Output the (x, y) coordinate of the center of the cell containing the given text.  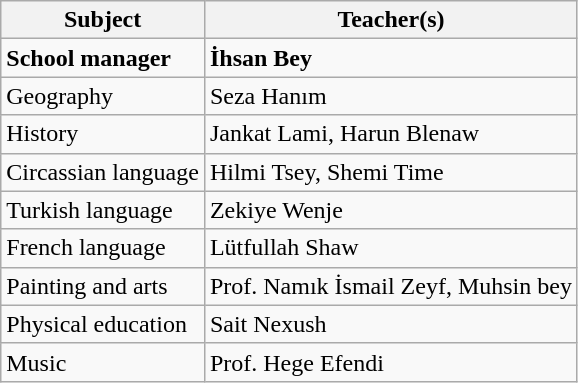
Subject (103, 20)
Jankat Lami, Harun Blenaw (390, 134)
Circassian language (103, 172)
Teacher(s) (390, 20)
Prof. Namık İsmail Zeyf, Muhsin bey (390, 286)
Lütfullah Shaw (390, 248)
İhsan Bey (390, 58)
Prof. Hege Efendi (390, 362)
Turkish language (103, 210)
Seza Hanım (390, 96)
Geography (103, 96)
Sait Nexush (390, 324)
Physical education (103, 324)
Painting and arts (103, 286)
Zekiye Wenje (390, 210)
School manager (103, 58)
Music (103, 362)
History (103, 134)
French language (103, 248)
Hilmi Tsey, Shemi Time (390, 172)
